From the cell containing the given text, extract its center point as [x, y] coordinate. 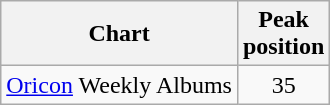
Oricon Weekly Albums [120, 85]
Peakposition [283, 34]
Chart [120, 34]
35 [283, 85]
